Scan for the cell matching the given text and deliver its [x, y] coordinate at center. 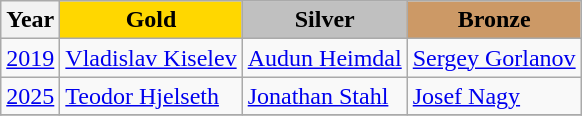
Jonathan Stahl [324, 96]
Sergey Gorlanov [494, 58]
Audun Heimdal [324, 58]
Year [30, 20]
Gold [151, 20]
Silver [324, 20]
Teodor Hjelseth [151, 96]
2019 [30, 58]
2025 [30, 96]
Vladislav Kiselev [151, 58]
Bronze [494, 20]
Josef Nagy [494, 96]
